Pinpoint the cell where the given text exists, returning its [X, Y] midpoint coordinate. 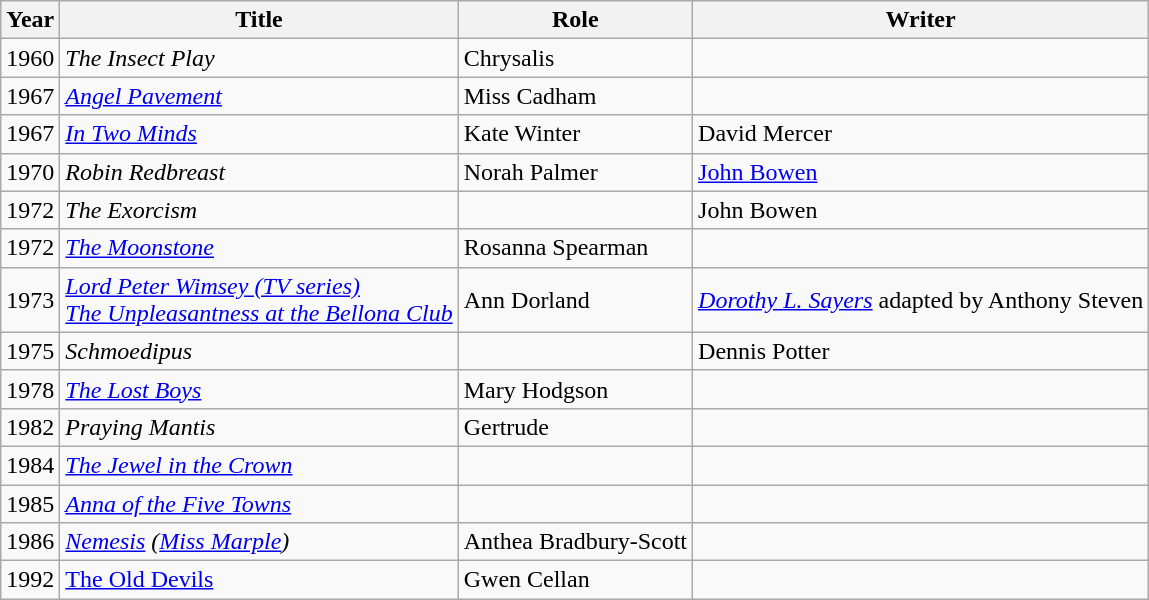
1992 [30, 580]
Norah Palmer [575, 172]
Schmoedipus [259, 351]
The Jewel in the Crown [259, 465]
David Mercer [921, 134]
Ann Dorland [575, 300]
Robin Redbreast [259, 172]
Dorothy L. Sayers adapted by Anthony Steven [921, 300]
1973 [30, 300]
Title [259, 20]
1975 [30, 351]
Year [30, 20]
Rosanna Spearman [575, 248]
Writer [921, 20]
Role [575, 20]
Praying Mantis [259, 427]
Miss Cadham [575, 96]
1985 [30, 503]
1978 [30, 389]
1960 [30, 58]
The Exorcism [259, 210]
1970 [30, 172]
In Two Minds [259, 134]
The Moonstone [259, 248]
Chrysalis [575, 58]
Gertrude [575, 427]
Anna of the Five Towns [259, 503]
1982 [30, 427]
1984 [30, 465]
Anthea Bradbury-Scott [575, 542]
Gwen Cellan [575, 580]
Dennis Potter [921, 351]
Mary Hodgson [575, 389]
Lord Peter Wimsey (TV series) The Unpleasantness at the Bellona Club [259, 300]
The Old Devils [259, 580]
1986 [30, 542]
Kate Winter [575, 134]
The Insect Play [259, 58]
Angel Pavement [259, 96]
The Lost Boys [259, 389]
Nemesis (Miss Marple) [259, 542]
